Return the [x, y] coordinate for the center point of the cell that contains the specified text.  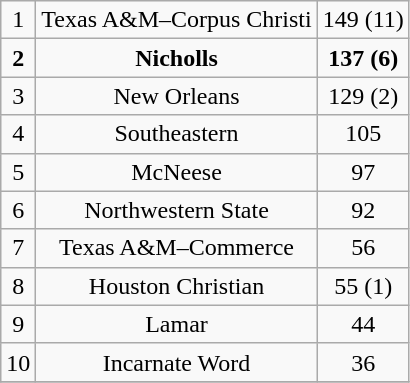
56 [363, 248]
Northwestern State [176, 210]
Nicholls [176, 58]
5 [18, 172]
97 [363, 172]
Southeastern [176, 134]
149 (11) [363, 20]
92 [363, 210]
9 [18, 324]
105 [363, 134]
Incarnate Word [176, 362]
3 [18, 96]
7 [18, 248]
1 [18, 20]
2 [18, 58]
Texas A&M–Corpus Christi [176, 20]
55 (1) [363, 286]
Texas A&M–Commerce [176, 248]
New Orleans [176, 96]
6 [18, 210]
Houston Christian [176, 286]
44 [363, 324]
137 (6) [363, 58]
8 [18, 286]
Lamar [176, 324]
10 [18, 362]
36 [363, 362]
4 [18, 134]
McNeese [176, 172]
129 (2) [363, 96]
